Determine the (x, y) coordinate at the center of the cell enclosing the given text.  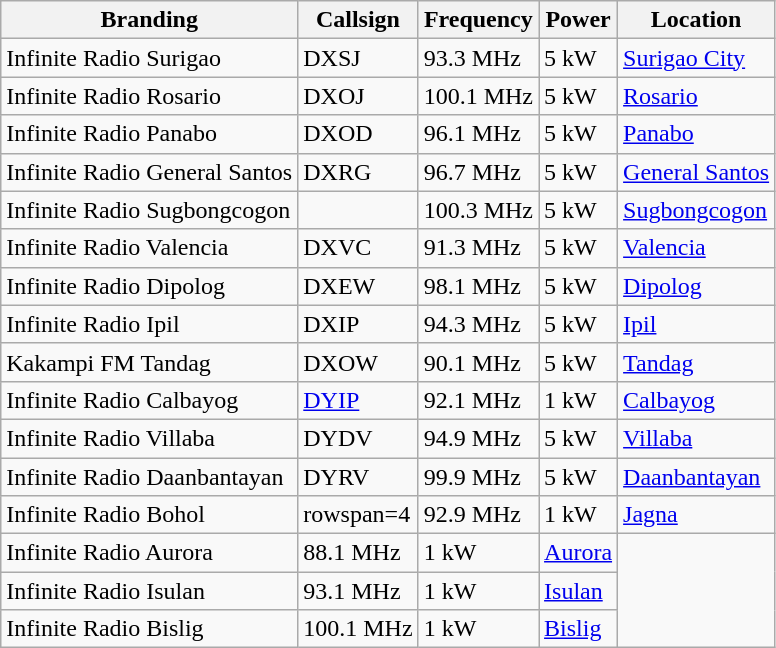
Rosario (696, 96)
Callsign (358, 20)
Infinite Radio Sugbongcogon (150, 210)
Frequency (478, 20)
DXEW (358, 286)
Infinite Radio Daanbantayan (150, 477)
DXIP (358, 324)
DYIP (358, 400)
94.9 MHz (478, 438)
Power (578, 20)
DXRG (358, 172)
DXVC (358, 248)
100.3 MHz (478, 210)
Infinite Radio Calbayog (150, 400)
Infinite Radio Bohol (150, 515)
Infinite Radio Surigao (150, 58)
Infinite Radio Aurora (150, 553)
rowspan=4 (358, 515)
Kakampi FM Tandag (150, 362)
DXOW (358, 362)
Tandag (696, 362)
96.1 MHz (478, 134)
Ipil (696, 324)
DXOJ (358, 96)
Infinite Radio Isulan (150, 591)
Infinite Radio General Santos (150, 172)
93.3 MHz (478, 58)
Location (696, 20)
DYDV (358, 438)
93.1 MHz (358, 591)
91.3 MHz (478, 248)
Dipolog (696, 286)
Infinite Radio Villaba (150, 438)
92.1 MHz (478, 400)
Panabo (696, 134)
Infinite Radio Rosario (150, 96)
DXSJ (358, 58)
Aurora (578, 553)
99.9 MHz (478, 477)
Sugbongcogon (696, 210)
98.1 MHz (478, 286)
90.1 MHz (478, 362)
Calbayog (696, 400)
Infinite Radio Bislig (150, 629)
96.7 MHz (478, 172)
88.1 MHz (358, 553)
Daanbantayan (696, 477)
DXOD (358, 134)
Villaba (696, 438)
Jagna (696, 515)
Valencia (696, 248)
General Santos (696, 172)
Isulan (578, 591)
Branding (150, 20)
Infinite Radio Valencia (150, 248)
Infinite Radio Panabo (150, 134)
94.3 MHz (478, 324)
Bislig (578, 629)
Surigao City (696, 58)
92.9 MHz (478, 515)
DYRV (358, 477)
Infinite Radio Dipolog (150, 286)
Infinite Radio Ipil (150, 324)
